Determine the [X, Y] coordinate at the center of the cell enclosing the given text.  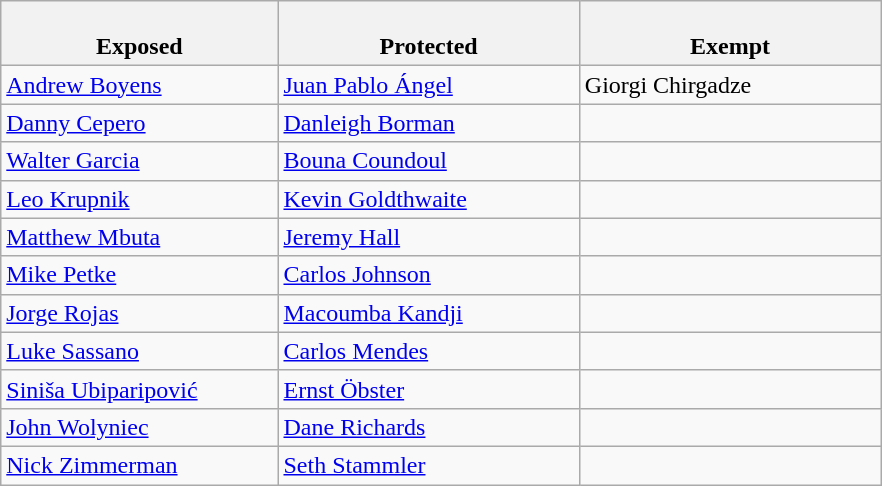
Danny Cepero [140, 123]
Giorgi Chirgadze [730, 85]
Danleigh Borman [428, 123]
Exempt [730, 34]
Carlos Mendes [428, 351]
Exposed [140, 34]
Siniša Ubiparipović [140, 389]
Protected [428, 34]
Leo Krupnik [140, 199]
Nick Zimmerman [140, 465]
Jorge Rojas [140, 313]
Kevin Goldthwaite [428, 199]
Mike Petke [140, 275]
Seth Stammler [428, 465]
Andrew Boyens [140, 85]
Matthew Mbuta [140, 237]
Macoumba Kandji [428, 313]
Jeremy Hall [428, 237]
John Wolyniec [140, 427]
Juan Pablo Ángel [428, 85]
Bouna Coundoul [428, 161]
Ernst Öbster [428, 389]
Luke Sassano [140, 351]
Carlos Johnson [428, 275]
Dane Richards [428, 427]
Walter Garcia [140, 161]
